Scan for the cell matching the given text and deliver its [x, y] coordinate at center. 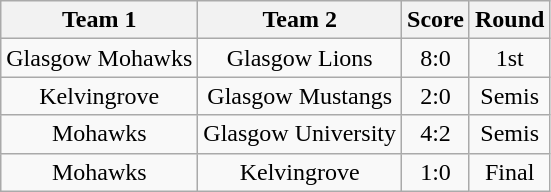
Team 2 [300, 20]
1st [509, 58]
4:2 [436, 134]
1:0 [436, 172]
2:0 [436, 96]
8:0 [436, 58]
Final [509, 172]
Team 1 [100, 20]
Score [436, 20]
Glasgow Lions [300, 58]
Round [509, 20]
Glasgow Mustangs [300, 96]
Glasgow Mohawks [100, 58]
Glasgow University [300, 134]
